Provide the (x, y) coordinate of the cell's center where the given text is located.  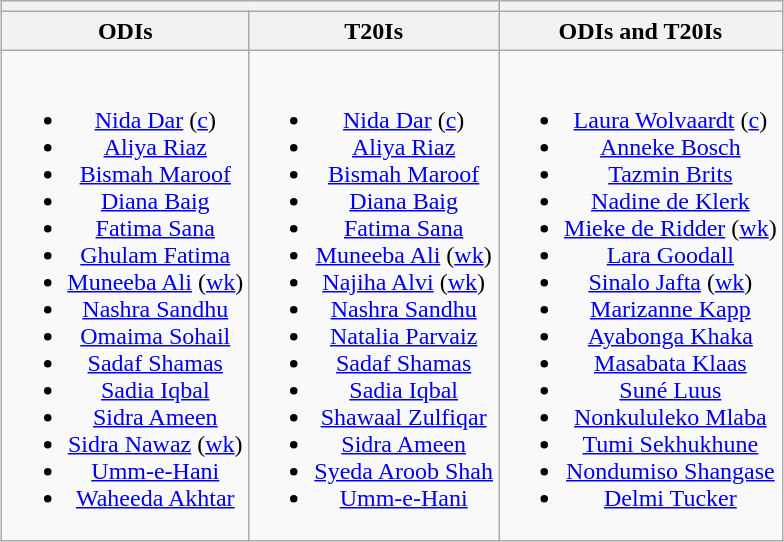
ODIs and T20Is (641, 31)
ODIs (126, 31)
T20Is (374, 31)
